Detect which cell encompasses the target text, then output its [X, Y] center coordinate. 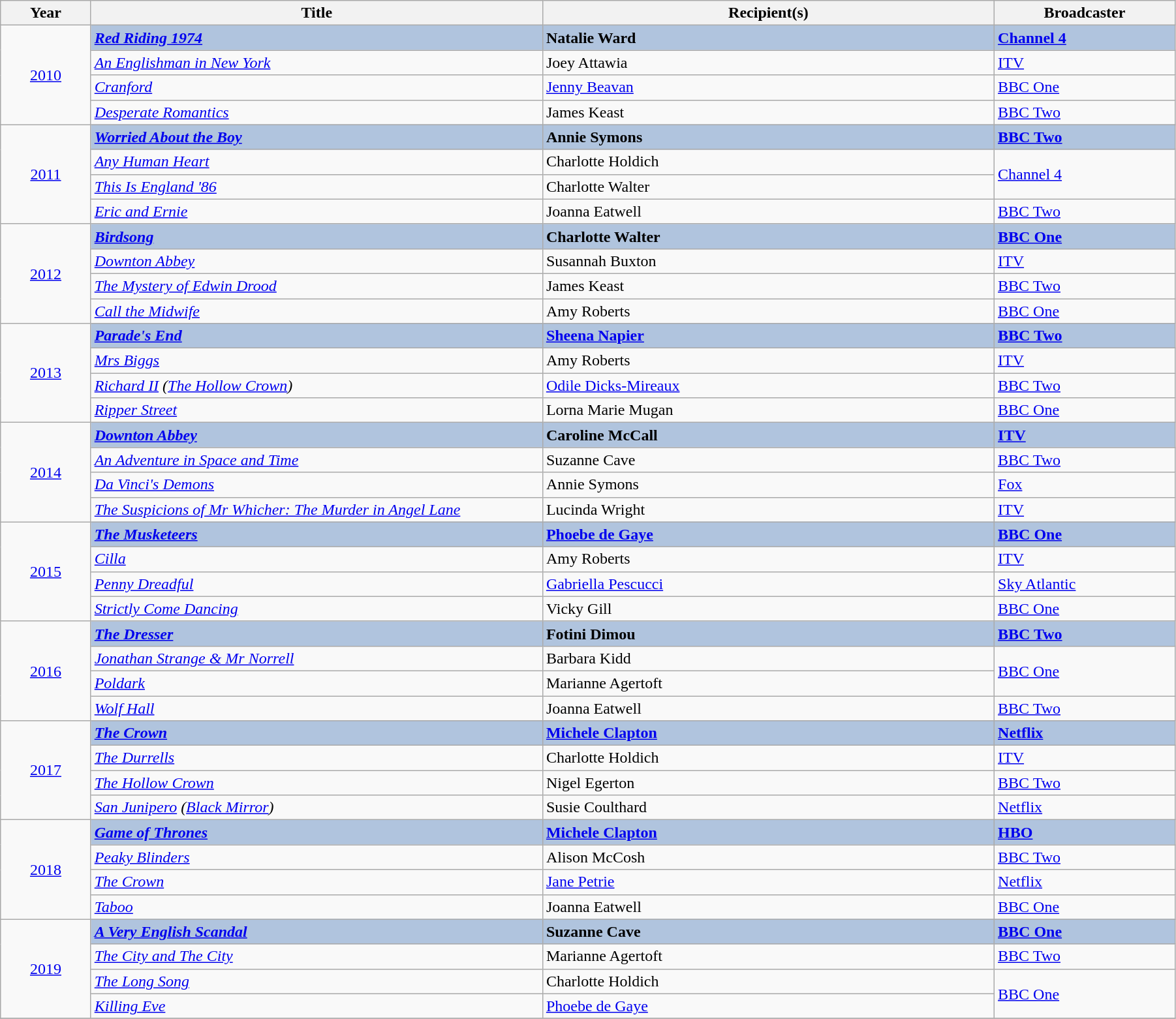
Sheena Napier [768, 336]
Susannah Buxton [768, 261]
Birdsong [317, 236]
Eric and Ernie [317, 211]
Game of Thrones [317, 832]
This Is England '86 [317, 187]
Lucinda Wright [768, 509]
Nigel Egerton [768, 783]
Cilla [317, 559]
Penny Dreadful [317, 584]
Recipient(s) [768, 13]
Worried About the Boy [317, 137]
Killing Eve [317, 1006]
Joey Attawia [768, 63]
Desperate Romantics [317, 112]
Call the Midwife [317, 311]
Fotini Dimou [768, 633]
2018 [46, 870]
Title [317, 13]
Red Riding 1974 [317, 38]
Odile Dicks-Mireaux [768, 386]
2012 [46, 273]
An Adventure in Space and Time [317, 460]
2010 [46, 75]
Caroline McCall [768, 435]
2011 [46, 174]
2014 [46, 472]
Any Human Heart [317, 162]
Fox [1085, 485]
2019 [46, 969]
2016 [46, 671]
Richard II (The Hollow Crown) [317, 386]
Alison McCosh [768, 857]
2015 [46, 571]
Cranford [317, 87]
Ripper Street [317, 410]
Parade's End [317, 336]
Mrs Biggs [317, 361]
Strictly Come Dancing [317, 609]
San Junipero (Black Mirror) [317, 808]
The City and The City [317, 956]
2017 [46, 770]
The Musketeers [317, 534]
The Durrells [317, 758]
Vicky Gill [768, 609]
Wolf Hall [317, 708]
A Very English Scandal [317, 932]
Poldark [317, 683]
The Suspicions of Mr Whicher: The Murder in Angel Lane [317, 509]
Year [46, 13]
Jonathan Strange & Mr Norrell [317, 658]
The Mystery of Edwin Drood [317, 286]
2013 [46, 373]
Gabriella Pescucci [768, 584]
Jane Petrie [768, 882]
Lorna Marie Mugan [768, 410]
The Long Song [317, 981]
HBO [1085, 832]
Sky Atlantic [1085, 584]
An Englishman in New York [317, 63]
Taboo [317, 907]
Da Vinci's Demons [317, 485]
Jenny Beavan [768, 87]
Susie Coulthard [768, 808]
Barbara Kidd [768, 658]
The Hollow Crown [317, 783]
Broadcaster [1085, 13]
Peaky Blinders [317, 857]
The Dresser [317, 633]
Natalie Ward [768, 38]
